Output the [X, Y] coordinate of the center of the cell containing the given text.  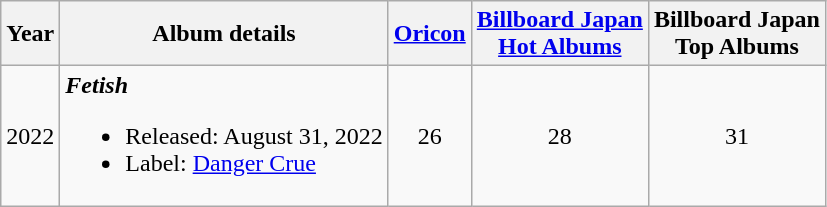
Billboard JapanHot Albums [560, 34]
26 [430, 136]
31 [736, 136]
Album details [224, 34]
FetishReleased: August 31, 2022Label: Danger Crue [224, 136]
Oricon [430, 34]
Billboard JapanTop Albums [736, 34]
Year [30, 34]
28 [560, 136]
2022 [30, 136]
